Find where the given text appears and provide that cell's center as [X, Y] coordinate. 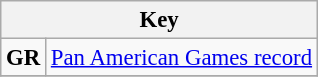
Pan American Games record [182, 58]
GR [24, 58]
Key [160, 20]
